Return [x, y] of the center of cell containing provided text 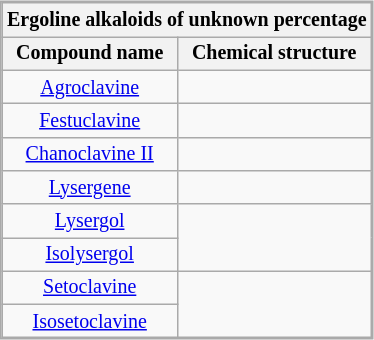
Isolysergol [90, 254]
Lysergene [90, 188]
Compound name [90, 54]
Ergoline alkaloids of unknown percentage [186, 20]
Festuclavine [90, 120]
Lysergol [90, 220]
Agroclavine [90, 86]
Chemical structure [274, 54]
Chanoclavine II [90, 154]
Setoclavine [90, 288]
Isosetoclavine [90, 320]
